Search for the cell housing the specified text and yield its (X, Y) center coordinate. 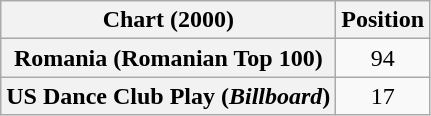
Romania (Romanian Top 100) (168, 58)
US Dance Club Play (Billboard) (168, 96)
Chart (2000) (168, 20)
17 (383, 96)
Position (383, 20)
94 (383, 58)
